Detect which cell encompasses the target text, then output its [x, y] center coordinate. 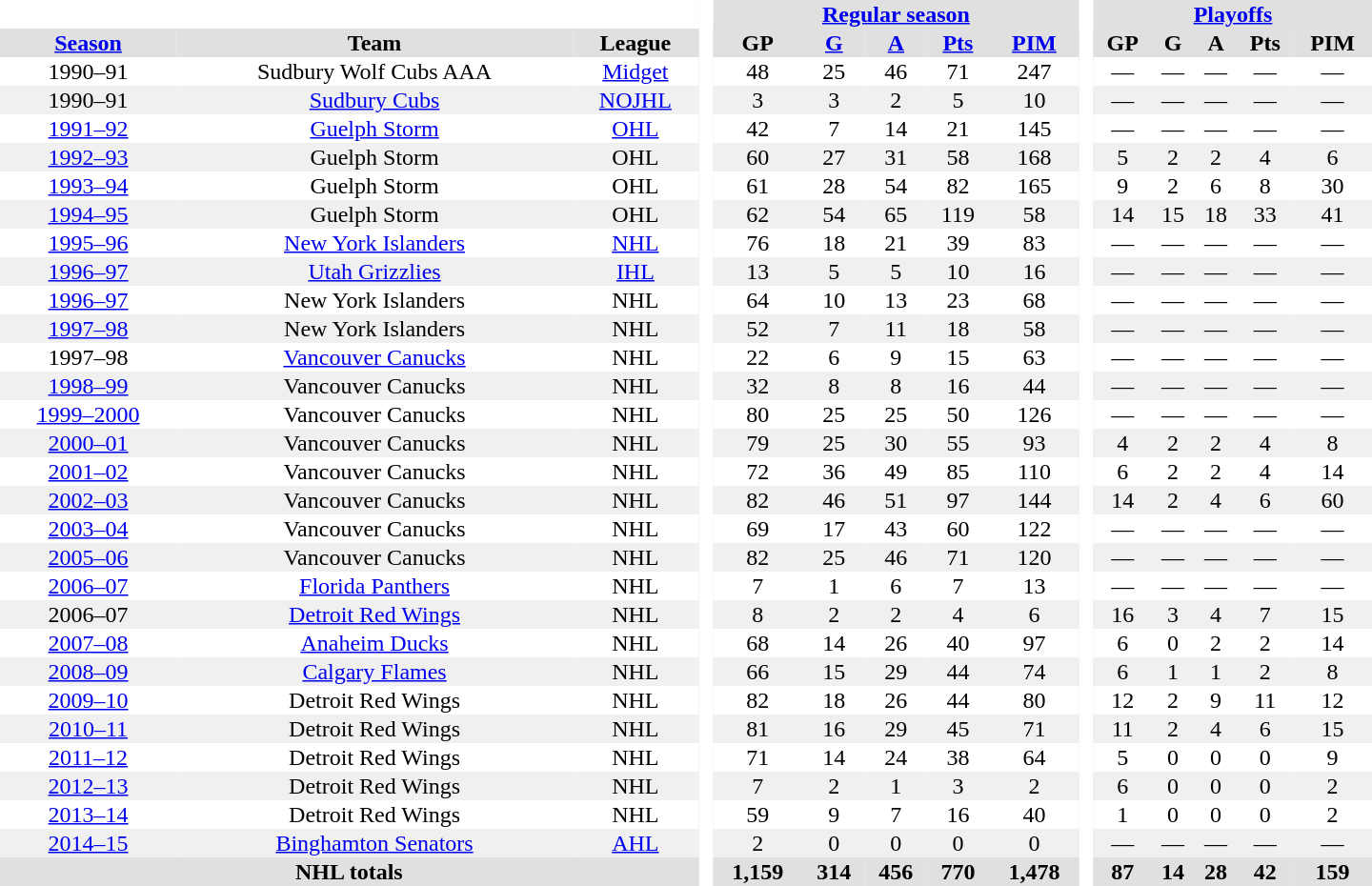
NOJHL [636, 100]
2002–03 [88, 500]
119 [958, 214]
69 [758, 529]
1,478 [1035, 872]
Calgary Flames [374, 672]
74 [1035, 672]
1993–94 [88, 186]
456 [896, 872]
Sudbury Wolf Cubs AAA [374, 71]
1,159 [758, 872]
45 [958, 729]
120 [1035, 557]
Utah Grizzlies [374, 272]
Season [88, 43]
2010–11 [88, 729]
22 [758, 357]
145 [1035, 129]
League [636, 43]
2012–13 [88, 786]
1992–93 [88, 157]
50 [958, 414]
87 [1122, 872]
Team [374, 43]
83 [1035, 243]
79 [758, 443]
Binghamton Senators [374, 843]
31 [896, 157]
65 [896, 214]
93 [1035, 443]
NHL totals [349, 872]
33 [1265, 214]
41 [1332, 214]
72 [758, 472]
1994–95 [88, 214]
51 [896, 500]
144 [1035, 500]
32 [758, 386]
Sudbury Cubs [374, 100]
55 [958, 443]
314 [835, 872]
1999–2000 [88, 414]
61 [758, 186]
27 [835, 157]
43 [896, 529]
2007–08 [88, 643]
2005–06 [88, 557]
AHL [636, 843]
1995–96 [88, 243]
59 [758, 815]
2009–10 [88, 700]
2001–02 [88, 472]
24 [896, 757]
76 [758, 243]
Midget [636, 71]
2013–14 [88, 815]
2008–09 [88, 672]
52 [758, 329]
39 [958, 243]
63 [1035, 357]
48 [758, 71]
168 [1035, 157]
38 [958, 757]
165 [1035, 186]
66 [758, 672]
2011–12 [88, 757]
62 [758, 214]
770 [958, 872]
122 [1035, 529]
2014–15 [88, 843]
110 [1035, 472]
IHL [636, 272]
23 [958, 300]
1998–99 [88, 386]
49 [896, 472]
126 [1035, 414]
2003–04 [88, 529]
81 [758, 729]
Florida Panthers [374, 586]
1991–92 [88, 129]
247 [1035, 71]
159 [1332, 872]
17 [835, 529]
36 [835, 472]
Regular season [896, 14]
Anaheim Ducks [374, 643]
85 [958, 472]
Playoffs [1233, 14]
2000–01 [88, 443]
